Return the [x, y] coordinate for the center point of the cell that contains the specified text.  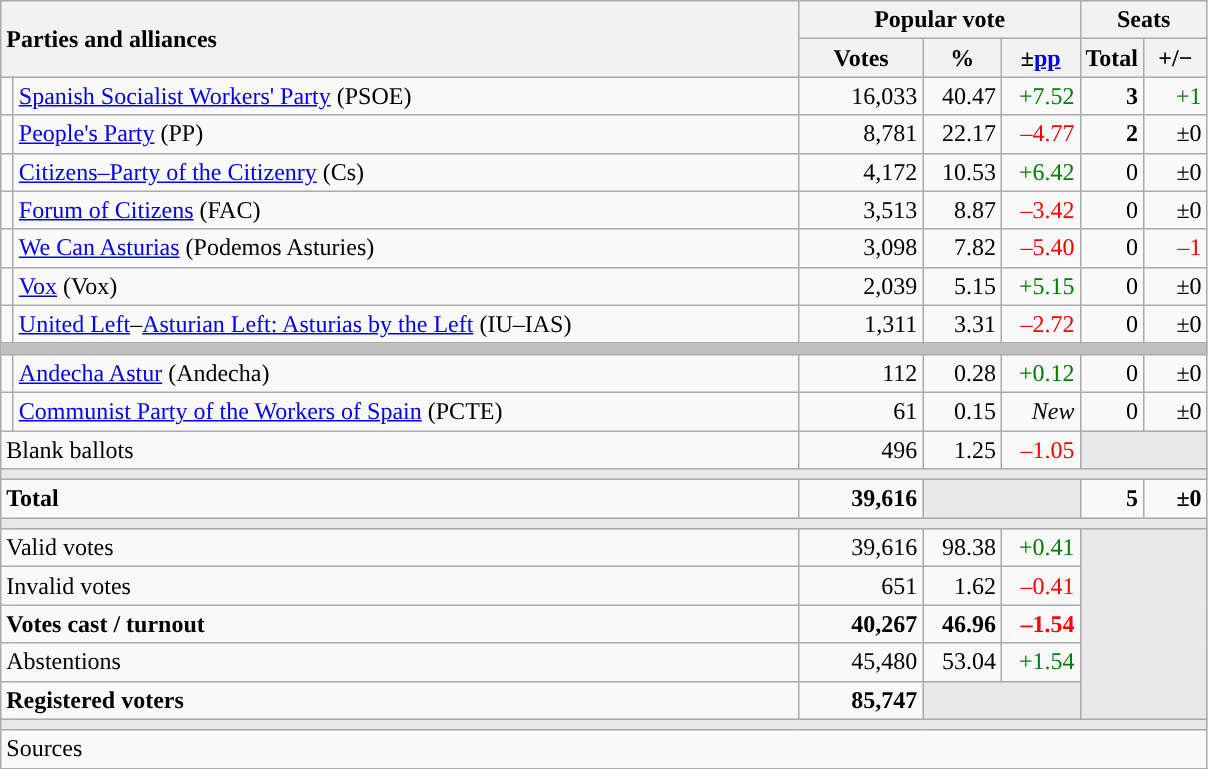
8.87 [962, 210]
40.47 [962, 96]
53.04 [962, 662]
Valid votes [400, 548]
40,267 [861, 624]
–5.40 [1040, 248]
–1.05 [1040, 449]
Forum of Citizens (FAC) [406, 210]
3,098 [861, 248]
16,033 [861, 96]
496 [861, 449]
2 [1112, 134]
Citizens–Party of the Citizenry (Cs) [406, 172]
–4.77 [1040, 134]
+5.15 [1040, 286]
0.28 [962, 373]
–1 [1176, 248]
+1.54 [1040, 662]
3 [1112, 96]
Seats [1144, 20]
22.17 [962, 134]
112 [861, 373]
5.15 [962, 286]
+0.41 [1040, 548]
+0.12 [1040, 373]
5 [1112, 499]
–2.72 [1040, 324]
4,172 [861, 172]
1.25 [962, 449]
Sources [604, 749]
0.15 [962, 411]
651 [861, 586]
3,513 [861, 210]
% [962, 58]
–0.41 [1040, 586]
Votes [861, 58]
1,311 [861, 324]
United Left–Asturian Left: Asturias by the Left (IU–IAS) [406, 324]
Vox (Vox) [406, 286]
61 [861, 411]
2,039 [861, 286]
People's Party (PP) [406, 134]
Abstentions [400, 662]
1.62 [962, 586]
Popular vote [940, 20]
+/− [1176, 58]
+7.52 [1040, 96]
Spanish Socialist Workers' Party (PSOE) [406, 96]
85,747 [861, 700]
–3.42 [1040, 210]
Blank ballots [400, 449]
Invalid votes [400, 586]
Votes cast / turnout [400, 624]
3.31 [962, 324]
98.38 [962, 548]
Andecha Astur (Andecha) [406, 373]
+6.42 [1040, 172]
New [1040, 411]
Communist Party of the Workers of Spain (PCTE) [406, 411]
Registered voters [400, 700]
10.53 [962, 172]
–1.54 [1040, 624]
8,781 [861, 134]
Parties and alliances [400, 39]
±pp [1040, 58]
45,480 [861, 662]
We Can Asturias (Podemos Asturies) [406, 248]
7.82 [962, 248]
+1 [1176, 96]
46.96 [962, 624]
